Find where the given text appears and provide that cell's center as (x, y) coordinate. 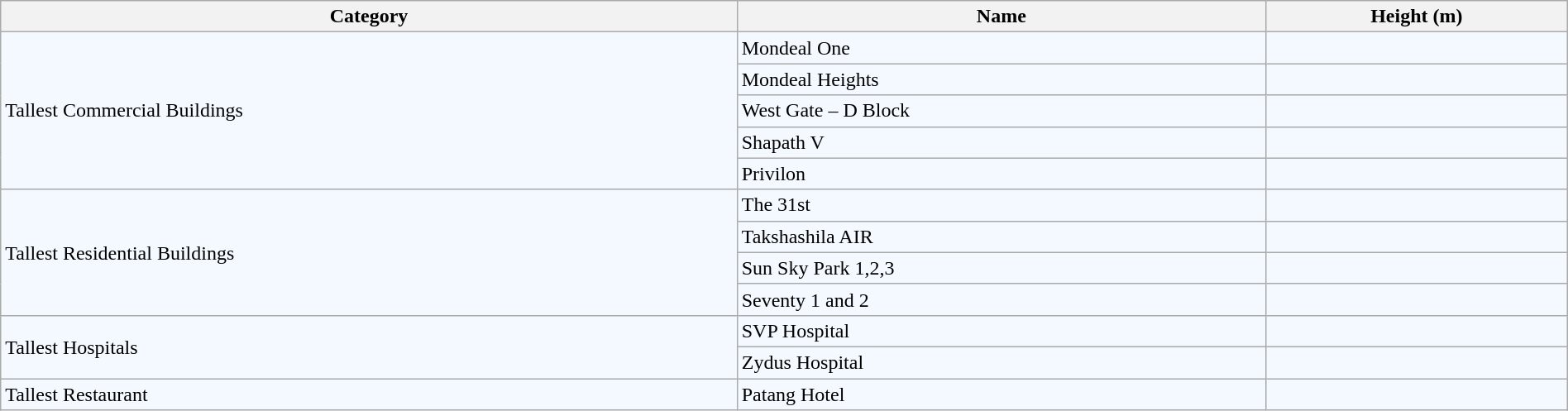
Mondeal One (1001, 48)
Takshashila AIR (1001, 237)
Tallest Hospitals (369, 346)
Mondeal Heights (1001, 79)
Height (m) (1416, 17)
West Gate – D Block (1001, 111)
Name (1001, 17)
The 31st (1001, 205)
Tallest Residential Buildings (369, 252)
Sun Sky Park 1,2,3 (1001, 268)
Zydus Hospital (1001, 362)
Seventy 1 and 2 (1001, 299)
Patang Hotel (1001, 394)
Privilon (1001, 174)
Shapath V (1001, 142)
SVP Hospital (1001, 331)
Tallest Restaurant (369, 394)
Tallest Commercial Buildings (369, 111)
Category (369, 17)
